Capture the cell that displays the provided text and extract its [X, Y] central coordinate. 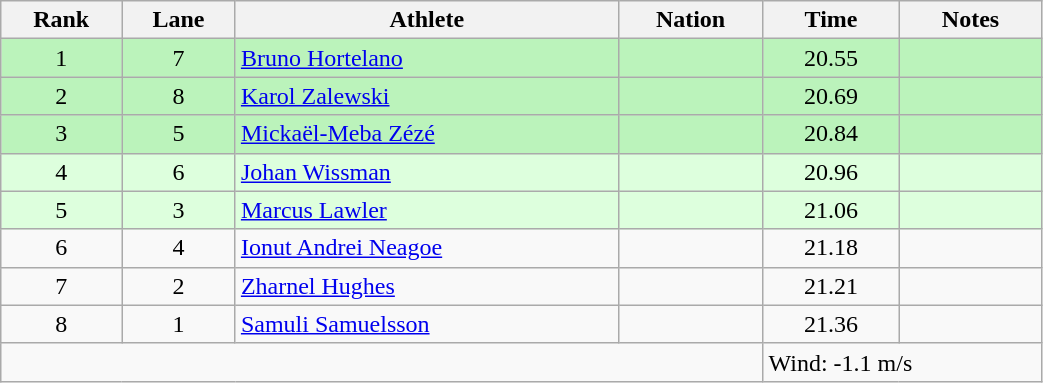
Athlete [426, 20]
Rank [62, 20]
Mickaël-Meba Zézé [426, 134]
Lane [179, 20]
21.18 [831, 248]
Ionut Andrei Neagoe [426, 248]
Wind: -1.1 m/s [902, 362]
Karol Zalewski [426, 96]
20.55 [831, 58]
Notes [970, 20]
21.21 [831, 286]
Time [831, 20]
Johan Wissman [426, 172]
Marcus Lawler [426, 210]
21.06 [831, 210]
Nation [690, 20]
20.84 [831, 134]
21.36 [831, 324]
Zharnel Hughes [426, 286]
Samuli Samuelsson [426, 324]
20.96 [831, 172]
Bruno Hortelano [426, 58]
20.69 [831, 96]
